Extract the [x, y] coordinate from the center of the cell holding the provided text.  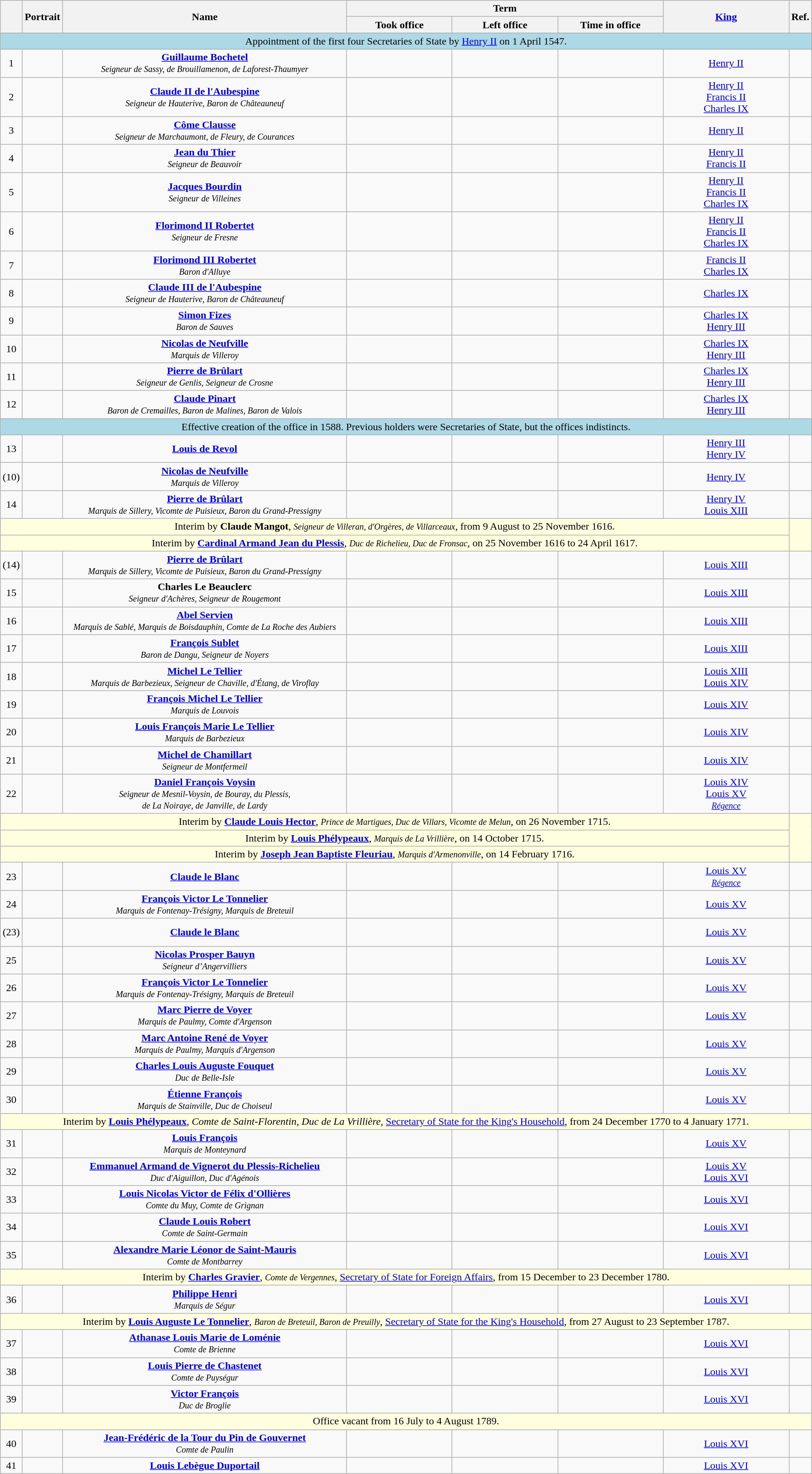
19 [11, 704]
Henry IV [726, 476]
Daniel François VoysinSeigneur de Mesnil-Voysin, de Bouray, du Plessis,de La Noiraye, de Janville, de Lardy [205, 794]
12 [11, 404]
30 [11, 1100]
7 [11, 265]
Louis Pierre de ChastenetComte de Puységur [205, 1371]
21 [11, 760]
41 [11, 1465]
3 [11, 130]
4 [11, 159]
16 [11, 620]
Michel de ChamillartSeigneur de Montfermeil [205, 760]
Office vacant from 16 July to 4 August 1789. [406, 1421]
Interim by Charles Gravier, Comte de Vergennes, Secretary of State for Foreign Affairs, from 15 December to 23 December 1780. [406, 1277]
Time in office [610, 25]
13 [11, 449]
6 [11, 231]
Took office [400, 25]
18 [11, 676]
Pierre de BrûlartSeigneur de Genlis, Seigneur de Crosne [205, 377]
(10) [11, 476]
Louis XIVLouis XVRégence [726, 794]
23 [11, 877]
36 [11, 1299]
François Michel Le TellierMarquis de Louvois [205, 704]
(14) [11, 565]
1 [11, 63]
Jean-Frédéric de la Tour du Pin de GouvernetComte de Paulin [205, 1443]
35 [11, 1255]
37 [11, 1344]
Term [505, 9]
2 [11, 97]
9 [11, 321]
King [726, 17]
Interim by Louis Phélypeaux, Marquis de La Vrillière, on 14 October 1715. [395, 838]
Marc Pierre de VoyerMarquis de Paulmy, Comte d'Argenson [205, 1016]
Louis XIIILouis XIV [726, 676]
15 [11, 593]
Étienne FrançoisMarquis de Stainville, Duc de Choiseul [205, 1100]
10 [11, 349]
Alexandre Marie Léonor de Saint-MaurisComte de Montbarrey [205, 1255]
Charles IX [726, 293]
Name [205, 17]
Florimond II RobertetSeigneur de Fresne [205, 231]
Côme ClausseSeigneur de Marchaumont, de Fleury, de Courances [205, 130]
Henry IIIHenry IV [726, 449]
Guillaume BochetelSeigneur de Sassy, de Brouillamenon, de Laforest-Thaumyer [205, 63]
Francis IICharles IX [726, 265]
Abel ServienMarquis de Sablé, Marquis de Boisdauphin, Comte de La Roche des Aubiers [205, 620]
Ref. [800, 17]
Louis Nicolas Victor de Félix d'OllièresComte du Muy, Comte de Grignan [205, 1200]
Charles Louis Auguste FouquetDuc de Belle-Isle [205, 1071]
Henry IIFrancis II [726, 159]
22 [11, 794]
Philippe HenriMarquis de Ségur [205, 1299]
38 [11, 1371]
Claude Louis RobertComte de Saint-Germain [205, 1227]
Emmanuel Armand de Vignerot du Plessis-RichelieuDuc d'Aiguillon, Duc d'Agénois [205, 1171]
Michel Le TellierMarquis de Barbezieux, Seigneur de Chaville, d'Étang, de Viroflay [205, 676]
39 [11, 1399]
Louis FrançoisMarquis de Monteynard [205, 1143]
Louis XVLouis XVI [726, 1171]
Louis XVRégence [726, 877]
Interim by Claude Louis Hector, Prince de Martigues, Duc de Villars, Vicomte de Melun, on 26 November 1715. [395, 822]
Interim by Joseph Jean Baptiste Fleuriau, Marquis d'Armenonville, on 14 February 1716. [395, 854]
5 [11, 192]
Jacques BourdinSeigneur de Villeines [205, 192]
33 [11, 1200]
Appointment of the first four Secretaries of State by Henry II on 1 April 1547. [406, 41]
32 [11, 1171]
François SubletBaron de Dangu, Seigneur de Noyers [205, 649]
Marc Antoine René de VoyerMarquis de Paulmy, Marquis d'Argenson [205, 1044]
28 [11, 1044]
Effective creation of the office in 1588. Previous holders were Secretaries of State, but the offices indistincts. [406, 427]
Charles Le BeauclercSeigneur d'Achères, Seigneur de Rougemont [205, 593]
Claude II de l'AubespineSeigneur de Hauterive, Baron de Châteauneuf [205, 97]
29 [11, 1071]
20 [11, 732]
Left office [505, 25]
(23) [11, 932]
24 [11, 904]
Interim by Claude Mangot, Seigneur de Villeran, d'Orgères, de Villarceaux, from 9 August to 25 November 1616. [395, 527]
Louis de Revol [205, 449]
Simon FizesBaron de Sauves [205, 321]
Louis François Marie Le TellierMarquis de Barbezieux [205, 732]
11 [11, 377]
Nicolas Prosper BauynSeigneur d’Angervilliers [205, 960]
27 [11, 1016]
Florimond III RobertetBaron d'Alluye [205, 265]
17 [11, 649]
34 [11, 1227]
25 [11, 960]
Claude III de l'AubespineSeigneur de Hauterive, Baron de Châteauneuf [205, 293]
14 [11, 505]
Interim by Cardinal Armand Jean du Plessis, Duc de Richelieu, Duc de Fronsac, on 25 November 1616 to 24 April 1617. [395, 543]
8 [11, 293]
Henry IVLouis XIII [726, 505]
26 [11, 988]
Victor FrançoisDuc de Broglie [205, 1399]
40 [11, 1443]
Athanase Louis Marie de LoménieComte de Brienne [205, 1344]
Portrait [43, 17]
31 [11, 1143]
Claude PinartBaron de Cremailles, Baron de Malines, Baron de Valois [205, 404]
Louis Lebègue Duportail [205, 1465]
Jean du ThierSeigneur de Beauvoir [205, 159]
